Detect which cell encompasses the target text, then output its (x, y) center coordinate. 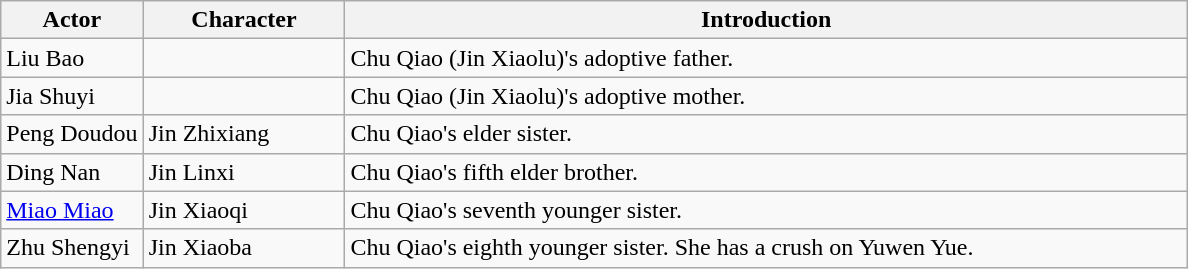
Jin Xiaoqi (244, 210)
Jin Xiaoba (244, 248)
Chu Qiao (Jin Xiaolu)'s adoptive father. (766, 58)
Zhu Shengyi (72, 248)
Ding Nan (72, 172)
Chu Qiao's fifth elder brother. (766, 172)
Jia Shuyi (72, 96)
Liu Bao (72, 58)
Introduction (766, 20)
Jin Zhixiang (244, 134)
Jin Linxi (244, 172)
Chu Qiao (Jin Xiaolu)'s adoptive mother. (766, 96)
Character (244, 20)
Chu Qiao's elder sister. (766, 134)
Miao Miao (72, 210)
Peng Doudou (72, 134)
Actor (72, 20)
Chu Qiao's eighth younger sister. She has a crush on Yuwen Yue. (766, 248)
Chu Qiao's seventh younger sister. (766, 210)
